Locate the cell with the specified text and output its [X, Y] center coordinate. 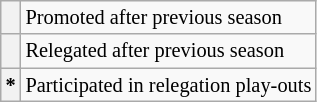
Promoted after previous season [169, 17]
* [11, 85]
Participated in relegation play-outs [169, 85]
Relegated after previous season [169, 51]
